Return the [X, Y] coordinate for the center point of the cell that contains the specified text.  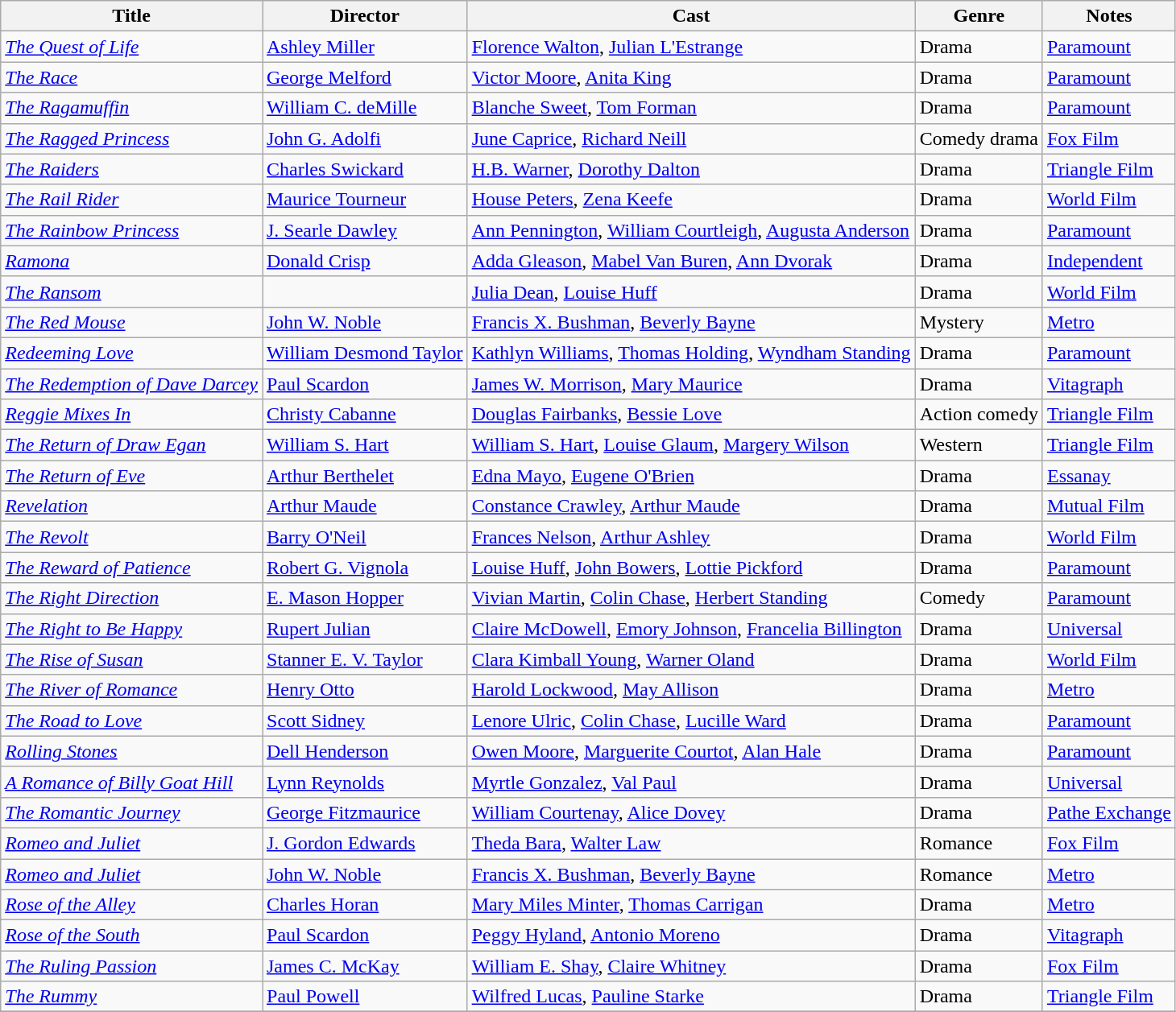
J. Gordon Edwards [366, 843]
Scott Sidney [366, 721]
William Desmond Taylor [366, 353]
Cast [691, 16]
Julia Dean, Louise Huff [691, 291]
Mystery [979, 322]
Lenore Ulric, Colin Chase, Lucille Ward [691, 721]
Barry O'Neil [366, 537]
James C. McKay [366, 966]
Vivian Martin, Colin Chase, Herbert Standing [691, 598]
Title [132, 16]
William S. Hart [366, 445]
Ramona [132, 261]
The Quest of Life [132, 47]
Charles Swickard [366, 169]
Ashley Miller [366, 47]
Clara Kimball Young, Warner Oland [691, 659]
The Revolt [132, 537]
William C. deMille [366, 108]
The Raiders [132, 169]
The Right Direction [132, 598]
Western [979, 445]
The Right to Be Happy [132, 629]
The Ransom [132, 291]
Kathlyn Williams, Thomas Holding, Wyndham Standing [691, 353]
Blanche Sweet, Tom Forman [691, 108]
The Romantic Journey [132, 812]
The Ragamuffin [132, 108]
Comedy [979, 598]
Independent [1108, 261]
Rose of the South [132, 936]
Constance Crawley, Arthur Maude [691, 506]
Robert G. Vignola [366, 568]
The Rise of Susan [132, 659]
Director [366, 16]
Revelation [132, 506]
Essanay [1108, 476]
Pathe Exchange [1108, 812]
William E. Shay, Claire Whitney [691, 966]
Notes [1108, 16]
Arthur Berthelet [366, 476]
The Rummy [132, 997]
The Red Mouse [132, 322]
Comedy drama [979, 138]
William Courtenay, Alice Dovey [691, 812]
H.B. Warner, Dorothy Dalton [691, 169]
James W. Morrison, Mary Maurice [691, 384]
The Race [132, 77]
June Caprice, Richard Neill [691, 138]
Claire McDowell, Emory Johnson, Francelia Billington [691, 629]
The Reward of Patience [132, 568]
Ann Pennington, William Courtleigh, Augusta Anderson [691, 230]
Louise Huff, John Bowers, Lottie Pickford [691, 568]
The Road to Love [132, 721]
Peggy Hyland, Antonio Moreno [691, 936]
Action comedy [979, 415]
Christy Cabanne [366, 415]
House Peters, Zena Keefe [691, 200]
Rose of the Alley [132, 905]
George Fitzmaurice [366, 812]
Redeeming Love [132, 353]
J. Searle Dawley [366, 230]
Harold Lockwood, May Allison [691, 690]
Henry Otto [366, 690]
The River of Romance [132, 690]
Maurice Tourneur [366, 200]
The Return of Eve [132, 476]
Genre [979, 16]
A Romance of Billy Goat Hill [132, 782]
E. Mason Hopper [366, 598]
The Rail Rider [132, 200]
Charles Horan [366, 905]
Douglas Fairbanks, Bessie Love [691, 415]
Adda Gleason, Mabel Van Buren, Ann Dvorak [691, 261]
Arthur Maude [366, 506]
Paul Powell [366, 997]
Rupert Julian [366, 629]
Theda Bara, Walter Law [691, 843]
The Return of Draw Egan [132, 445]
Lynn Reynolds [366, 782]
John G. Adolfi [366, 138]
Mary Miles Minter, Thomas Carrigan [691, 905]
The Redemption of Dave Darcey [132, 384]
Edna Mayo, Eugene O'Brien [691, 476]
Frances Nelson, Arthur Ashley [691, 537]
George Melford [366, 77]
Wilfred Lucas, Pauline Starke [691, 997]
Stanner E. V. Taylor [366, 659]
Florence Walton, Julian L'Estrange [691, 47]
Reggie Mixes In [132, 415]
The Ruling Passion [132, 966]
The Ragged Princess [132, 138]
Mutual Film [1108, 506]
William S. Hart, Louise Glaum, Margery Wilson [691, 445]
The Rainbow Princess [132, 230]
Victor Moore, Anita King [691, 77]
Myrtle Gonzalez, Val Paul [691, 782]
Owen Moore, Marguerite Courtot, Alan Hale [691, 751]
Rolling Stones [132, 751]
Dell Henderson [366, 751]
Donald Crisp [366, 261]
